Scan for the cell matching the given text and deliver its [X, Y] coordinate at center. 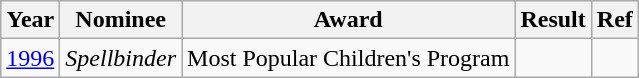
Result [553, 20]
Spellbinder [121, 58]
Award [348, 20]
Year [30, 20]
Nominee [121, 20]
Most Popular Children's Program [348, 58]
Ref [614, 20]
1996 [30, 58]
